Find where the given text appears and provide that cell's center as [x, y] coordinate. 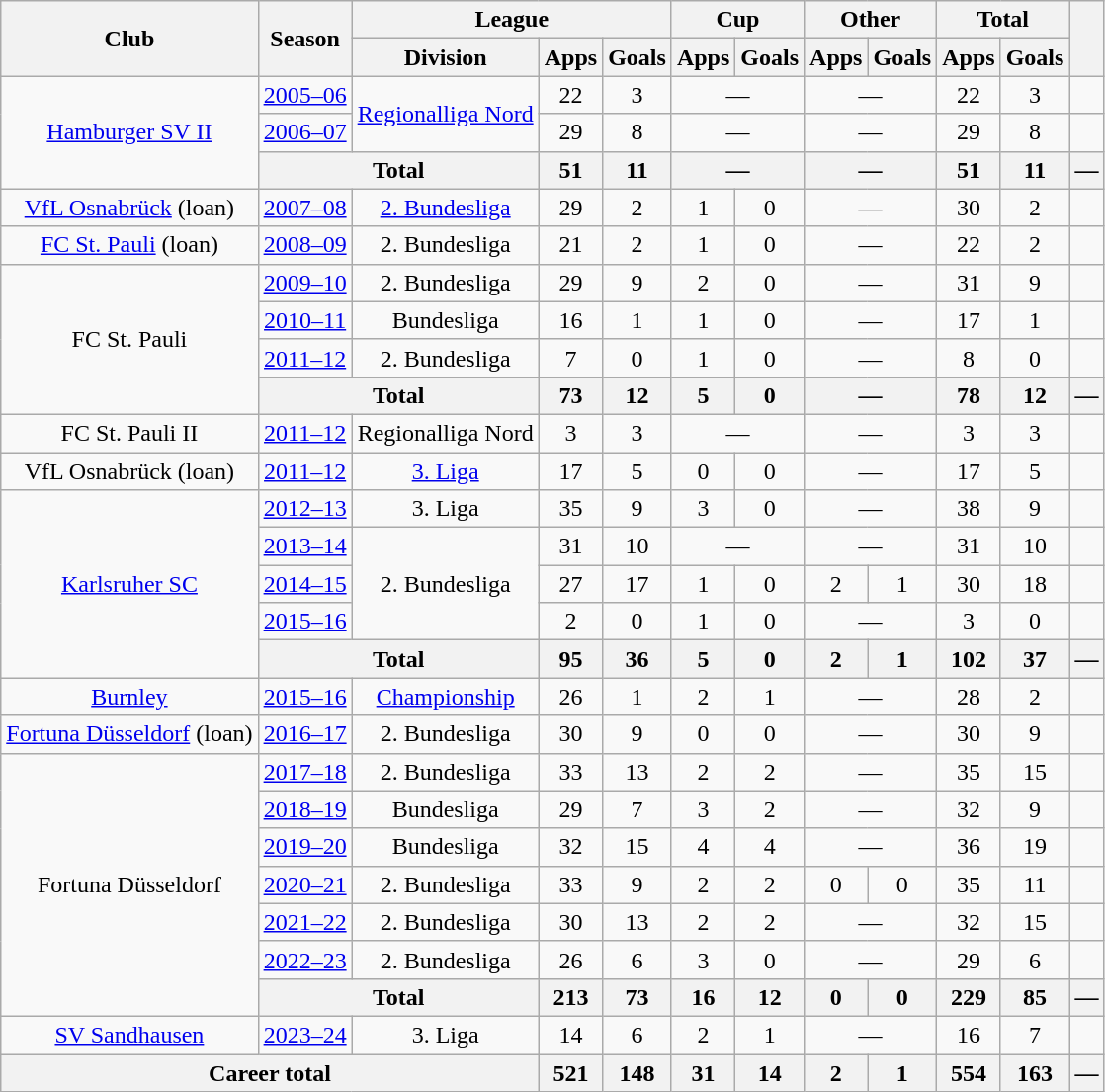
37 [1035, 659]
Championship [445, 697]
102 [969, 659]
SV Sandhausen [129, 1035]
85 [1035, 997]
21 [570, 245]
Cup [737, 20]
213 [570, 997]
Career total [270, 1072]
554 [969, 1072]
2008–09 [304, 245]
League [512, 20]
28 [969, 697]
Hamburger SV II [129, 132]
2023–24 [304, 1035]
2007–08 [304, 208]
2014–15 [304, 584]
Burnley [129, 697]
2009–10 [304, 283]
2020–21 [304, 884]
2021–22 [304, 922]
Fortuna Düsseldorf [129, 884]
95 [570, 659]
2019–20 [304, 847]
78 [969, 395]
Club [129, 39]
38 [969, 509]
163 [1035, 1072]
19 [1035, 847]
2018–19 [304, 809]
Karlsruher SC [129, 584]
Division [445, 57]
2012–13 [304, 509]
18 [1035, 584]
FC St. Pauli [129, 339]
27 [570, 584]
2017–18 [304, 772]
2010–11 [304, 320]
FC St. Pauli (loan) [129, 245]
2005–06 [304, 95]
Fortuna Düsseldorf (loan) [129, 734]
2013–14 [304, 546]
229 [969, 997]
148 [637, 1072]
2022–23 [304, 960]
Other [871, 20]
Season [304, 39]
FC St. Pauli II [129, 433]
2016–17 [304, 734]
521 [570, 1072]
2006–07 [304, 132]
